Pinpoint the cell where the given text exists, returning its (x, y) midpoint coordinate. 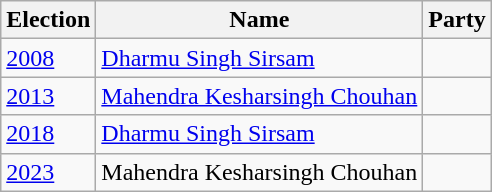
2023 (48, 172)
2008 (48, 58)
Name (260, 20)
2013 (48, 96)
Election (48, 20)
Party (457, 20)
2018 (48, 134)
